For the text-containing cell, return its midpoint in (X, Y) coordinate format. 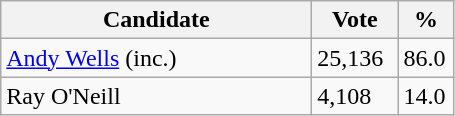
% (426, 20)
86.0 (426, 58)
Ray O'Neill (156, 96)
4,108 (355, 96)
Andy Wells (inc.) (156, 58)
25,136 (355, 58)
14.0 (426, 96)
Candidate (156, 20)
Vote (355, 20)
